For the text-containing cell, return its midpoint in (X, Y) coordinate format. 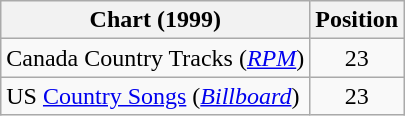
Chart (1999) (156, 20)
Position (357, 20)
Canada Country Tracks (RPM) (156, 58)
US Country Songs (Billboard) (156, 96)
